For the text-containing cell, return its midpoint in [X, Y] coordinate format. 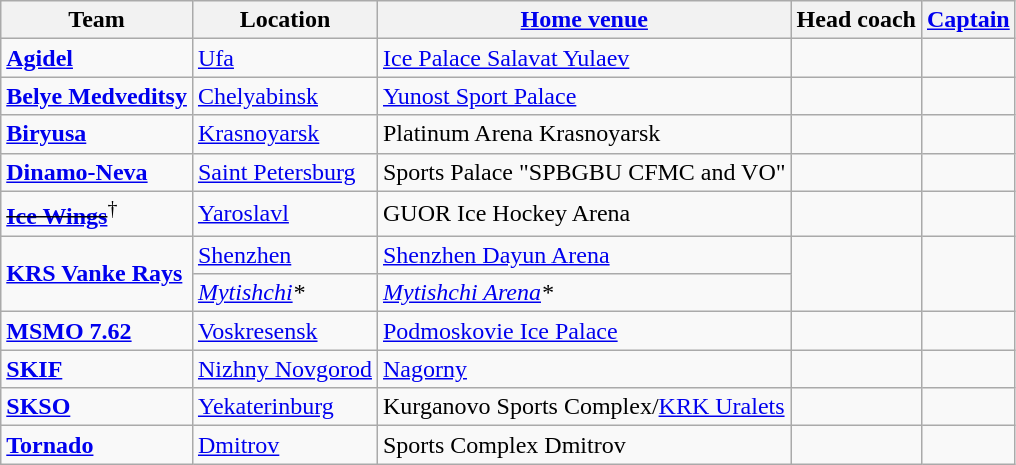
Chelyabinsk [284, 96]
SKSO [97, 407]
Saint Petersburg [284, 172]
SKIF [97, 369]
Head coach [856, 20]
Nagorny [584, 369]
Yaroslavl [284, 214]
Voskresensk [284, 331]
Belye Medveditsy [97, 96]
Ice Wings† [97, 214]
Tornado [97, 445]
Krasnoyarsk [284, 134]
Mytishchi Arena* [584, 293]
Dinamo-Neva [97, 172]
Location [284, 20]
Sports Palace "SPBGBU CFMC and VO" [584, 172]
Shenzhen Dayun Arena [584, 255]
Biryusa [97, 134]
Platinum Arena Krasnoyarsk [584, 134]
Team [97, 20]
MSMO 7.62 [97, 331]
Sports Complex Dmitrov [584, 445]
Yunost Sport Palace [584, 96]
KRS Vanke Rays [97, 274]
Ice Palace Salavat Yulaev [584, 58]
Nizhny Novgorod [284, 369]
GUOR Ice Hockey Arena [584, 214]
Agidel [97, 58]
Kurganovo Sports Complex/KRK Uralets [584, 407]
Podmoskovie Ice Palace [584, 331]
Yekaterinburg [284, 407]
Ufa [284, 58]
Shenzhen [284, 255]
Dmitrov [284, 445]
Captain [968, 20]
Home venue [584, 20]
Mytishchi* [284, 293]
